Determine the (X, Y) coordinate at the center of the cell enclosing the given text.  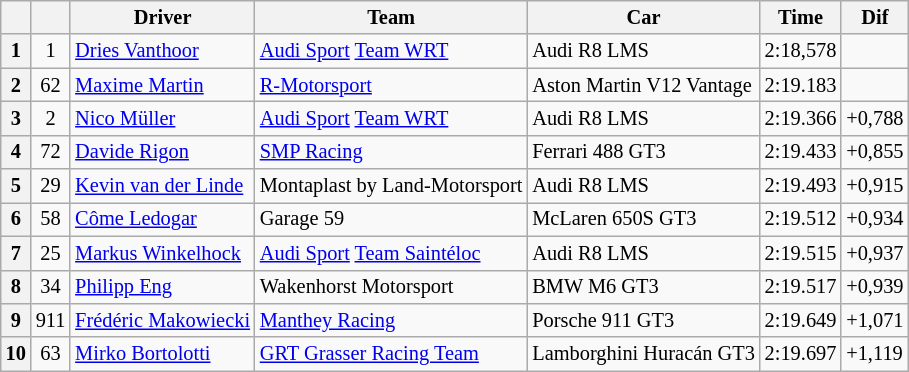
63 (50, 354)
+0,939 (874, 287)
2:19.433 (801, 152)
+1,071 (874, 320)
+0,788 (874, 118)
+0,915 (874, 186)
Kevin van der Linde (162, 186)
2:19.512 (801, 219)
SMP Racing (391, 152)
Car (643, 17)
Lamborghini Huracán GT3 (643, 354)
R-Motorsport (391, 85)
4 (16, 152)
+0,937 (874, 253)
2:19.697 (801, 354)
9 (16, 320)
2:19.366 (801, 118)
McLaren 650S GT3 (643, 219)
Frédéric Makowiecki (162, 320)
Audi Sport Team Saintéloc (391, 253)
GRT Grasser Racing Team (391, 354)
2:18,578 (801, 51)
Ferrari 488 GT3 (643, 152)
Côme Ledogar (162, 219)
2:19.183 (801, 85)
Team (391, 17)
Maxime Martin (162, 85)
Davide Rigon (162, 152)
5 (16, 186)
8 (16, 287)
29 (50, 186)
Manthey Racing (391, 320)
2:19.517 (801, 287)
10 (16, 354)
2:19.515 (801, 253)
Driver (162, 17)
25 (50, 253)
Dif (874, 17)
3 (16, 118)
62 (50, 85)
BMW M6 GT3 (643, 287)
Montaplast by Land-Motorsport (391, 186)
911 (50, 320)
+0,934 (874, 219)
2:19.493 (801, 186)
Dries Vanthoor (162, 51)
Mirko Bortolotti (162, 354)
Philipp Eng (162, 287)
Time (801, 17)
34 (50, 287)
Markus Winkelhock (162, 253)
6 (16, 219)
+1,119 (874, 354)
2:19.649 (801, 320)
+0,855 (874, 152)
Aston Martin V12 Vantage (643, 85)
Porsche 911 GT3 (643, 320)
7 (16, 253)
72 (50, 152)
Nico Müller (162, 118)
Wakenhorst Motorsport (391, 287)
58 (50, 219)
Garage 59 (391, 219)
